Provide the (X, Y) coordinate of the cell's center where the given text is located.  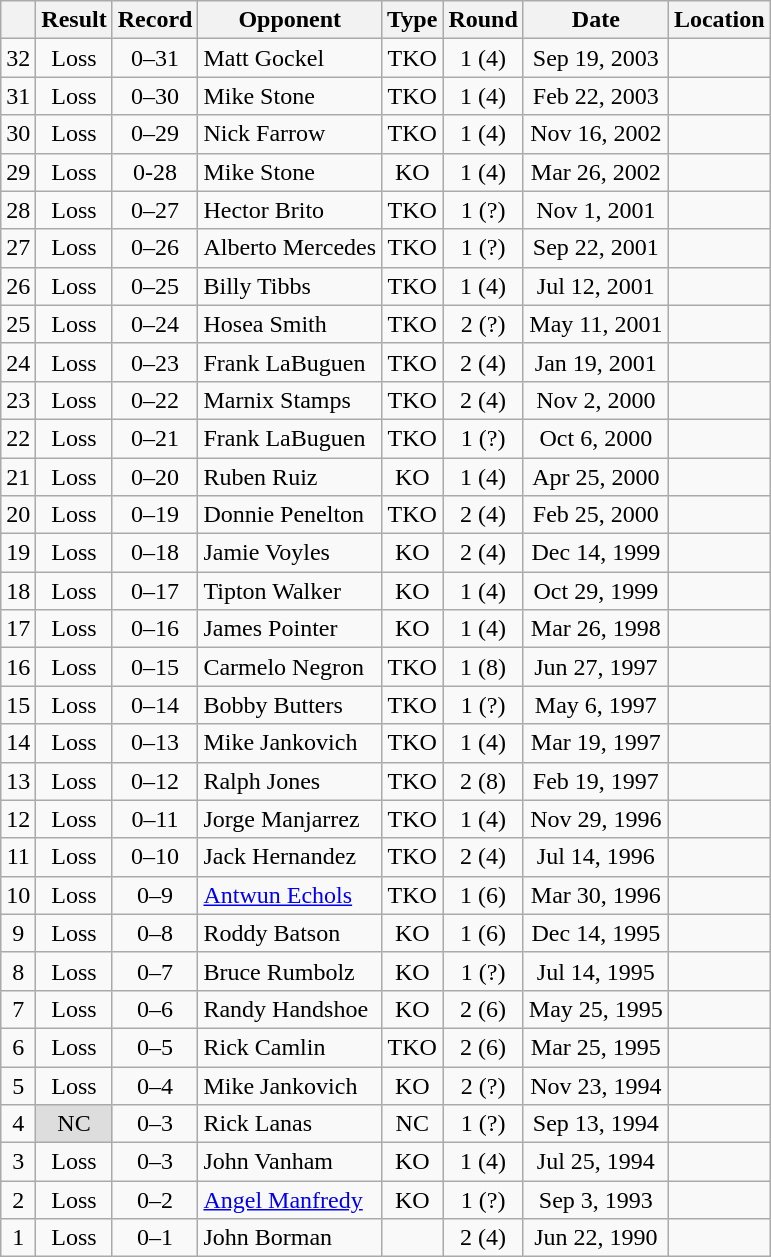
22 (18, 438)
0–18 (155, 553)
Donnie Penelton (290, 515)
Matt Gockel (290, 58)
Jul 14, 1996 (596, 857)
10 (18, 895)
Roddy Batson (290, 933)
0–15 (155, 667)
Nov 1, 2001 (596, 210)
0–16 (155, 629)
Marnix Stamps (290, 400)
0–24 (155, 324)
0–6 (155, 1009)
1 (18, 1238)
0–17 (155, 591)
James Pointer (290, 629)
Jack Hernandez (290, 857)
1 (8) (483, 667)
Apr 25, 2000 (596, 477)
Randy Handshoe (290, 1009)
0–29 (155, 134)
0–25 (155, 286)
4 (18, 1124)
Jan 19, 2001 (596, 362)
28 (18, 210)
May 11, 2001 (596, 324)
Billy Tibbs (290, 286)
Sep 3, 1993 (596, 1200)
Rick Camlin (290, 1047)
Nick Farrow (290, 134)
Location (719, 20)
Oct 6, 2000 (596, 438)
Jul 14, 1995 (596, 971)
Alberto Mercedes (290, 248)
Sep 19, 2003 (596, 58)
24 (18, 362)
17 (18, 629)
0–27 (155, 210)
Dec 14, 1999 (596, 553)
0–12 (155, 781)
23 (18, 400)
Ruben Ruiz (290, 477)
Sep 13, 1994 (596, 1124)
2 (8) (483, 781)
Nov 16, 2002 (596, 134)
5 (18, 1085)
0–1 (155, 1238)
John Borman (290, 1238)
Jorge Manjarrez (290, 819)
Antwun Echols (290, 895)
27 (18, 248)
Jul 25, 1994 (596, 1162)
0–30 (155, 96)
14 (18, 743)
Date (596, 20)
26 (18, 286)
Bobby Butters (290, 705)
30 (18, 134)
0–14 (155, 705)
Mar 26, 2002 (596, 172)
Mar 30, 1996 (596, 895)
Dec 14, 1995 (596, 933)
6 (18, 1047)
Hosea Smith (290, 324)
0–20 (155, 477)
0–19 (155, 515)
Jun 27, 1997 (596, 667)
Feb 22, 2003 (596, 96)
0–26 (155, 248)
John Vanham (290, 1162)
Feb 25, 2000 (596, 515)
32 (18, 58)
Sep 22, 2001 (596, 248)
0–11 (155, 819)
3 (18, 1162)
Nov 2, 2000 (596, 400)
0-28 (155, 172)
0–8 (155, 933)
9 (18, 933)
Hector Brito (290, 210)
0–2 (155, 1200)
May 25, 1995 (596, 1009)
Angel Manfredy (290, 1200)
Opponent (290, 20)
25 (18, 324)
0–13 (155, 743)
Mar 25, 1995 (596, 1047)
2 (18, 1200)
0–10 (155, 857)
21 (18, 477)
20 (18, 515)
0–5 (155, 1047)
0–9 (155, 895)
Result (74, 20)
19 (18, 553)
Mar 26, 1998 (596, 629)
11 (18, 857)
18 (18, 591)
Round (483, 20)
29 (18, 172)
Type (412, 20)
Mar 19, 1997 (596, 743)
Jun 22, 1990 (596, 1238)
May 6, 1997 (596, 705)
Ralph Jones (290, 781)
16 (18, 667)
12 (18, 819)
0–4 (155, 1085)
Feb 19, 1997 (596, 781)
Oct 29, 1999 (596, 591)
Rick Lanas (290, 1124)
0–23 (155, 362)
Bruce Rumbolz (290, 971)
0–21 (155, 438)
Jamie Voyles (290, 553)
0–7 (155, 971)
Record (155, 20)
0–31 (155, 58)
0–22 (155, 400)
Tipton Walker (290, 591)
Carmelo Negron (290, 667)
31 (18, 96)
13 (18, 781)
Nov 29, 1996 (596, 819)
Nov 23, 1994 (596, 1085)
8 (18, 971)
Jul 12, 2001 (596, 286)
7 (18, 1009)
15 (18, 705)
